Locate the cell with the specified text and output its (x, y) center coordinate. 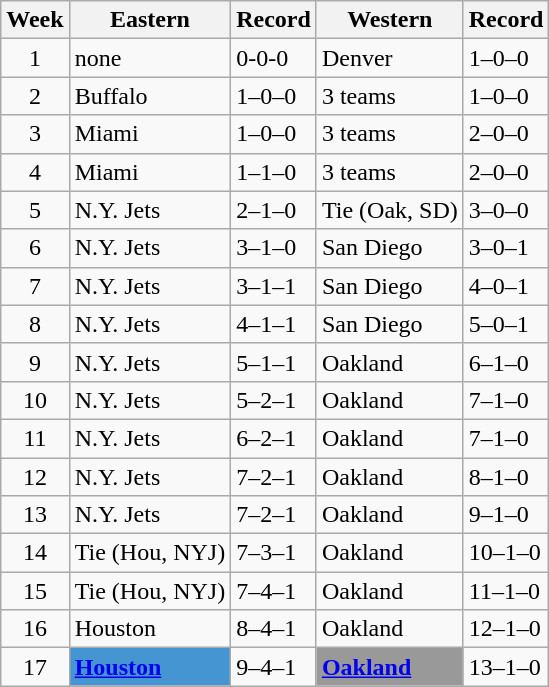
Tie (Oak, SD) (390, 210)
none (150, 58)
4–0–1 (506, 286)
6–2–1 (274, 438)
Western (390, 20)
6–1–0 (506, 362)
8–4–1 (274, 629)
0-0-0 (274, 58)
11–1–0 (506, 591)
9 (35, 362)
15 (35, 591)
3 (35, 134)
12 (35, 477)
7–3–1 (274, 553)
7 (35, 286)
3–1–1 (274, 286)
10 (35, 400)
8 (35, 324)
6 (35, 248)
9–4–1 (274, 667)
Eastern (150, 20)
2 (35, 96)
5–0–1 (506, 324)
10–1–0 (506, 553)
3–1–0 (274, 248)
3–0–0 (506, 210)
7–4–1 (274, 591)
5–2–1 (274, 400)
5–1–1 (274, 362)
Denver (390, 58)
Buffalo (150, 96)
9–1–0 (506, 515)
4–1–1 (274, 324)
2–1–0 (274, 210)
3–0–1 (506, 248)
17 (35, 667)
5 (35, 210)
14 (35, 553)
Week (35, 20)
12–1–0 (506, 629)
13 (35, 515)
4 (35, 172)
11 (35, 438)
8–1–0 (506, 477)
1 (35, 58)
1–1–0 (274, 172)
13–1–0 (506, 667)
16 (35, 629)
